Return the [x, y] coordinate for the center point of the cell that contains the specified text.  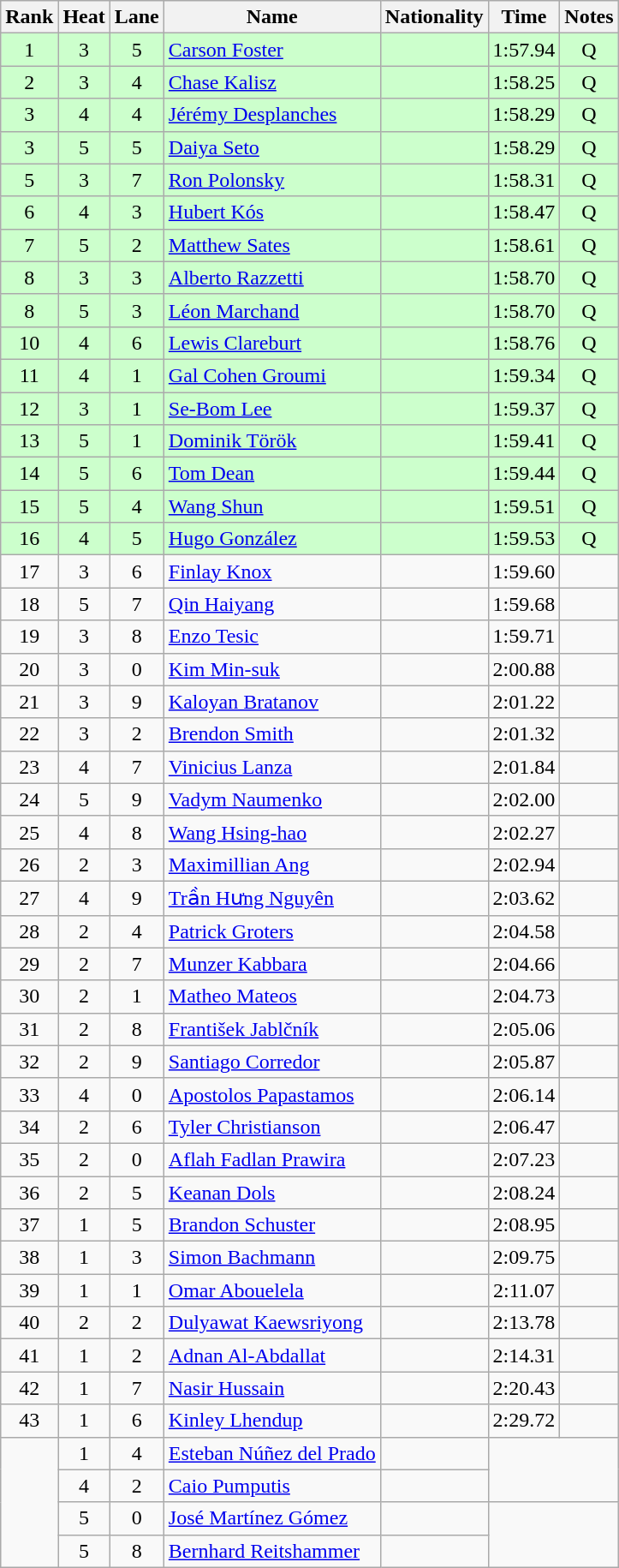
Caio Pumputis [272, 1486]
2:04.58 [524, 931]
Tom Dean [272, 474]
18 [29, 604]
2:05.87 [524, 1062]
Carson Foster [272, 50]
33 [29, 1094]
2:02.94 [524, 865]
Dulyawat Kaewsriyong [272, 1323]
Simon Bachmann [272, 1258]
41 [29, 1356]
1:59.41 [524, 441]
39 [29, 1290]
17 [29, 572]
2:01.22 [524, 702]
Brandon Schuster [272, 1225]
24 [29, 799]
26 [29, 865]
43 [29, 1421]
Enzo Tesic [272, 637]
Name [272, 17]
Vinicius Lanza [272, 767]
1:58.25 [524, 82]
2:08.24 [524, 1192]
31 [29, 1029]
Munzer Kabbara [272, 964]
Notes [589, 17]
16 [29, 539]
11 [29, 375]
1:58.76 [524, 343]
Esteban Núñez del Prado [272, 1453]
Jérémy Desplanches [272, 115]
1:59.68 [524, 604]
13 [29, 441]
14 [29, 474]
Gal Cohen Groumi [272, 375]
Chase Kalisz [272, 82]
1:58.61 [524, 245]
Apostolos Papastamos [272, 1094]
2:05.06 [524, 1029]
Vadym Naumenko [272, 799]
Nasir Hussain [272, 1388]
Tyler Christianson [272, 1127]
Hugo González [272, 539]
32 [29, 1062]
35 [29, 1159]
34 [29, 1127]
2:29.72 [524, 1421]
Time [524, 17]
1:59.51 [524, 506]
Finlay Knox [272, 572]
José Martínez Gómez [272, 1518]
2:09.75 [524, 1258]
21 [29, 702]
1:59.53 [524, 539]
Matheo Mateos [272, 996]
Maximillian Ang [272, 865]
2:20.43 [524, 1388]
2:00.88 [524, 669]
Lewis Clareburt [272, 343]
2:06.47 [524, 1127]
28 [29, 931]
2:03.62 [524, 898]
Aflah Fadlan Prawira [272, 1159]
Trần Hưng Nguyên [272, 898]
2:01.84 [524, 767]
Kinley Lhendup [272, 1421]
Heat [84, 17]
Rank [29, 17]
Adnan Al-Abdallat [272, 1356]
Alberto Razzetti [272, 278]
22 [29, 734]
1:59.37 [524, 409]
Matthew Sates [272, 245]
36 [29, 1192]
2:02.00 [524, 799]
František Jablčník [272, 1029]
Lane [137, 17]
27 [29, 898]
29 [29, 964]
2:06.14 [524, 1094]
37 [29, 1225]
1:59.34 [524, 375]
Omar Abouelela [272, 1290]
1:58.31 [524, 180]
Qin Haiyang [272, 604]
10 [29, 343]
Se-Bom Lee [272, 409]
Ron Polonsky [272, 180]
2:14.31 [524, 1356]
2:08.95 [524, 1225]
2:04.66 [524, 964]
1:57.94 [524, 50]
2:04.73 [524, 996]
Hubert Kós [272, 212]
38 [29, 1258]
Keanan Dols [272, 1192]
23 [29, 767]
Wang Hsing-hao [272, 832]
20 [29, 669]
2:07.23 [524, 1159]
2:02.27 [524, 832]
30 [29, 996]
1:59.60 [524, 572]
12 [29, 409]
Nationality [434, 17]
1:59.71 [524, 637]
42 [29, 1388]
Dominik Török [272, 441]
2:13.78 [524, 1323]
25 [29, 832]
Kaloyan Bratanov [272, 702]
Wang Shun [272, 506]
40 [29, 1323]
1:59.44 [524, 474]
15 [29, 506]
Santiago Corredor [272, 1062]
1:58.47 [524, 212]
Patrick Groters [272, 931]
19 [29, 637]
Léon Marchand [272, 310]
Brendon Smith [272, 734]
2:11.07 [524, 1290]
Daiya Seto [272, 147]
2:01.32 [524, 734]
Kim Min-suk [272, 669]
Bernhard Reitshammer [272, 1551]
